Return [x, y] of the center of cell containing provided text 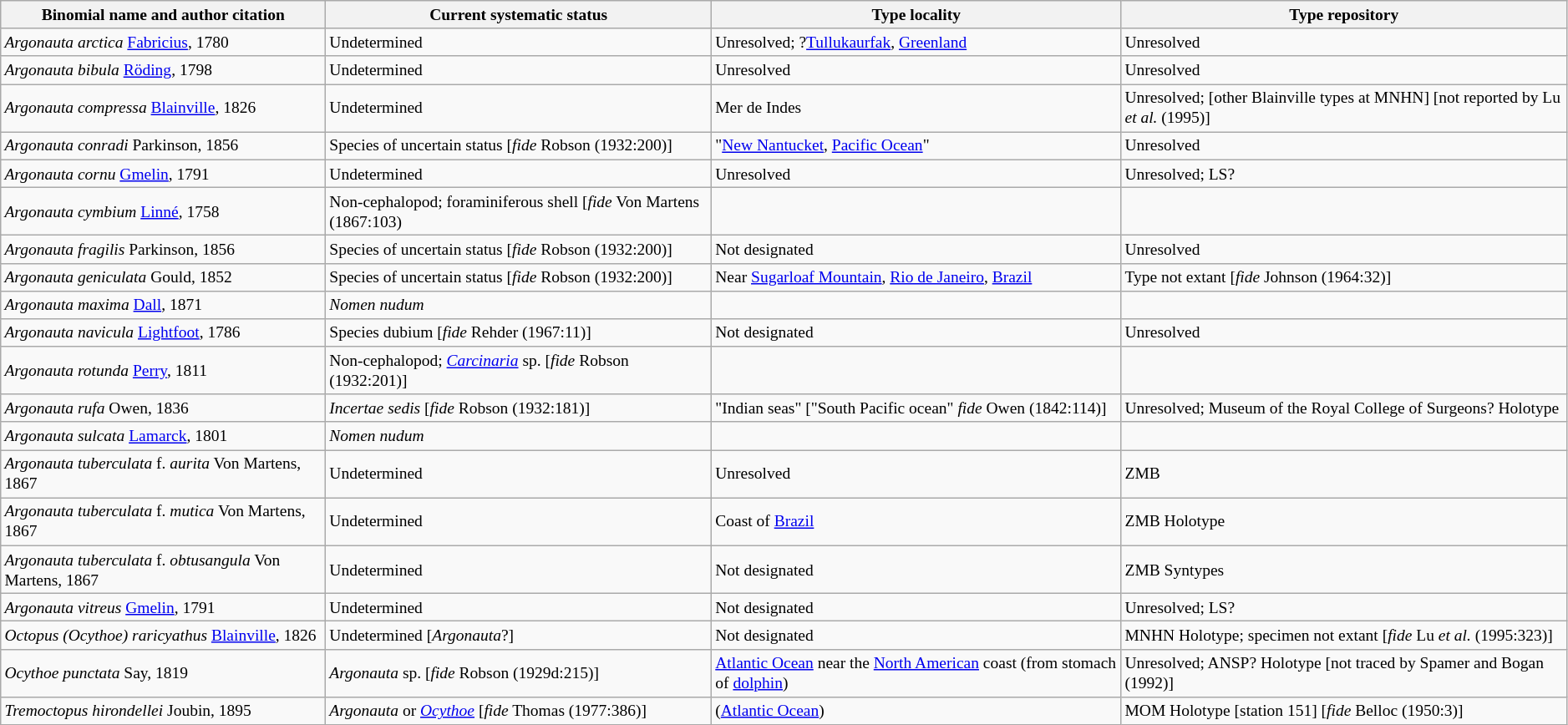
Non-cephalopod; foraminiferous shell [fide Von Martens (1867:103) [519, 210]
Argonauta arctica Fabricius, 1780 [164, 42]
Argonauta geniculata Gould, 1852 [164, 277]
Argonauta maxima Dall, 1871 [164, 304]
Argonauta vitreus Gmelin, 1791 [164, 608]
Argonauta navicula Lightfoot, 1786 [164, 332]
Argonauta or Ocythoe [fide Thomas (1977:386)] [519, 710]
Type not extant [fide Johnson (1964:32)] [1344, 277]
MOM Holotype [station 151] [fide Belloc (1950:3)] [1344, 710]
Argonauta sp. [fide Robson (1929d:215)] [519, 673]
Unresolved; ANSP? Holotype [not traced by Spamer and Bogan (1992)] [1344, 673]
(Atlantic Ocean) [916, 710]
Argonauta cornu Gmelin, 1791 [164, 174]
Argonauta sulcata Lamarck, 1801 [164, 436]
Argonauta compressa Blainville, 1826 [164, 109]
"Indian seas" ["South Pacific ocean" fide Owen (1842:114)] [916, 408]
Incertae sedis [fide Robson (1932:181)] [519, 408]
ZMB Holotype [1344, 521]
Non-cephalopod; Carcinaria sp. [fide Robson (1932:201)] [519, 371]
Argonauta cymbium Linné, 1758 [164, 210]
Argonauta fragilis Parkinson, 1856 [164, 249]
MNHN Holotype; specimen not extant [fide Lu et al. (1995:323)] [1344, 635]
Argonauta rotunda Perry, 1811 [164, 371]
Unresolved; ?Tullukaurfak, Greenland [916, 42]
Coast of Brazil [916, 521]
Argonauta tuberculata f. aurita Von Martens, 1867 [164, 474]
ZMB Syntypes [1344, 570]
Octopus (Ocythoe) raricyathus Blainville, 1826 [164, 635]
Unresolved; [other Blainville types at MNHN] [not reported by Lu et al. (1995)] [1344, 109]
Near Sugarloaf Mountain, Rio de Janeiro, Brazil [916, 277]
Binomial name and author citation [164, 15]
Mer de Indes [916, 109]
Argonauta conradi Parkinson, 1856 [164, 145]
Species dubium [fide Rehder (1967:11)] [519, 332]
Ocythoe punctata Say, 1819 [164, 673]
Unresolved; Museum of the Royal College of Surgeons? Holotype [1344, 408]
Type repository [1344, 15]
Tremoctopus hirondellei Joubin, 1895 [164, 710]
Argonauta rufa Owen, 1836 [164, 408]
Current systematic status [519, 15]
Argonauta tuberculata f. obtusangula Von Martens, 1867 [164, 570]
Atlantic Ocean near the North American coast (from stomach of dolphin) [916, 673]
ZMB [1344, 474]
Undetermined [Argonauta?] [519, 635]
Argonauta bibula Röding, 1798 [164, 70]
Argonauta tuberculata f. mutica Von Martens, 1867 [164, 521]
Type locality [916, 15]
"New Nantucket, Pacific Ocean" [916, 145]
